For the text-containing cell, return its midpoint in [x, y] coordinate format. 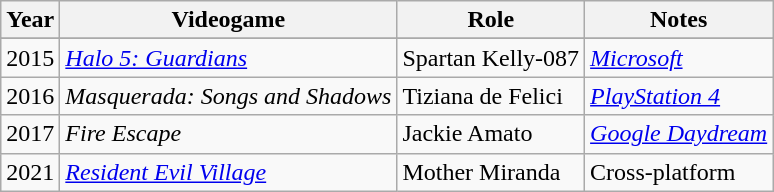
Masquerada: Songs and Shadows [228, 96]
Halo 5: Guardians [228, 58]
2016 [30, 96]
Tiziana de Felici [491, 96]
Google Daydream [679, 134]
Cross-platform [679, 172]
Spartan Kelly-087 [491, 58]
2017 [30, 134]
Microsoft [679, 58]
Fire Escape [228, 134]
Mother Miranda [491, 172]
2015 [30, 58]
Notes [679, 20]
Year [30, 20]
PlayStation 4 [679, 96]
Jackie Amato [491, 134]
2021 [30, 172]
Videogame [228, 20]
Role [491, 20]
Resident Evil Village [228, 172]
